Return the [x, y] coordinate for the center point of the cell that contains the specified text.  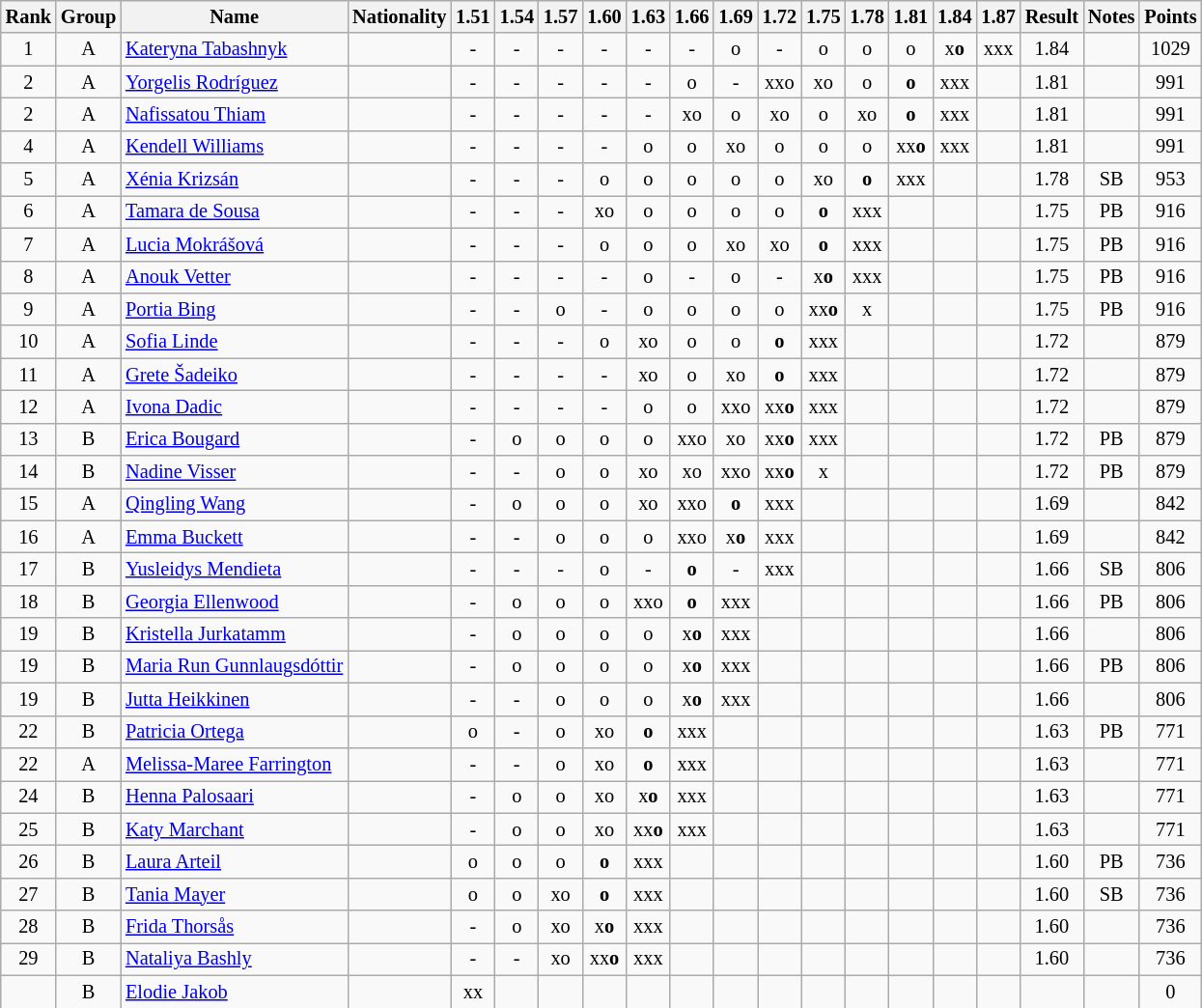
25 [29, 829]
12 [29, 406]
Henna Palosaari [234, 797]
27 [29, 894]
16 [29, 537]
Melissa-Maree Farrington [234, 764]
Georgia Ellenwood [234, 602]
15 [29, 504]
Grete Šadeiko [234, 375]
Nationality [400, 16]
5 [29, 180]
Portia Bing [234, 309]
Points [1170, 16]
Ivona Dadic [234, 406]
Yorgelis Rodríguez [234, 82]
Name [234, 16]
14 [29, 472]
Rank [29, 16]
17 [29, 569]
953 [1170, 180]
1.54 [517, 16]
Yusleidys Mendieta [234, 569]
Emma Buckett [234, 537]
13 [29, 439]
Kateryna Tabashnyk [234, 49]
Xénia Krizsán [234, 180]
Qingling Wang [234, 504]
1029 [1170, 49]
Maria Run Gunnlaugsdóttir [234, 666]
Elodie Jakob [234, 992]
6 [29, 211]
29 [29, 959]
Kristella Jurkatamm [234, 634]
Tania Mayer [234, 894]
1.51 [473, 16]
28 [29, 927]
Kendell Williams [234, 147]
Katy Marchant [234, 829]
10 [29, 342]
Anouk Vetter [234, 277]
Lucia Mokrášová [234, 244]
Erica Bougard [234, 439]
Laura Arteil [234, 861]
11 [29, 375]
24 [29, 797]
Sofia Linde [234, 342]
1 [29, 49]
1.87 [998, 16]
7 [29, 244]
Result [1052, 16]
8 [29, 277]
Nadine Visser [234, 472]
9 [29, 309]
1.57 [560, 16]
Nataliya Bashly [234, 959]
xx [473, 992]
Patricia Ortega [234, 732]
Nafissatou Thiam [234, 114]
26 [29, 861]
Notes [1111, 16]
0 [1170, 992]
18 [29, 602]
4 [29, 147]
Frida Thorsås [234, 927]
Jutta Heikkinen [234, 699]
Group [89, 16]
Tamara de Sousa [234, 211]
